Locate the cell with the specified text and output its (x, y) center coordinate. 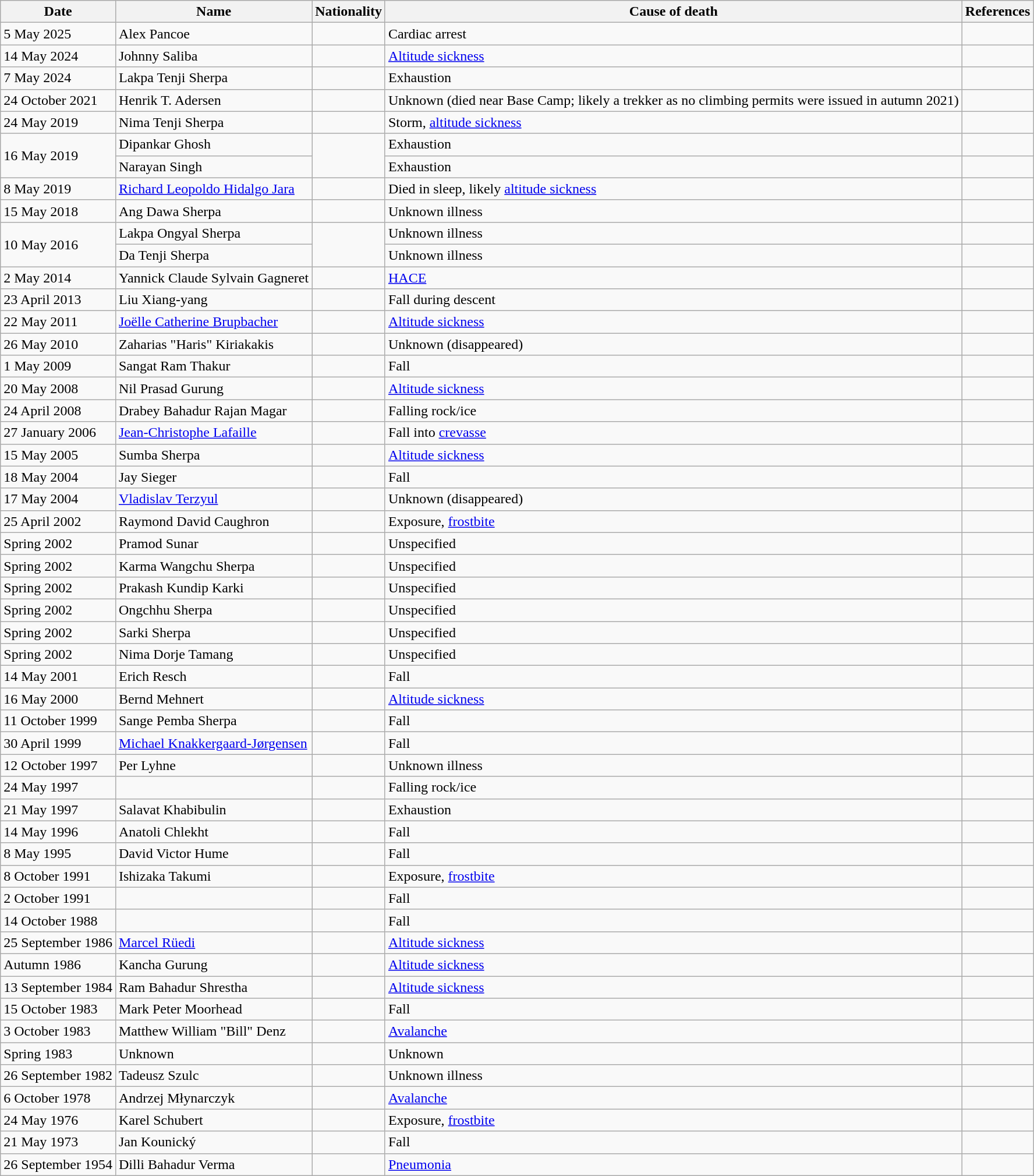
Joëlle Catherine Brupbacher (213, 322)
1 May 2009 (58, 366)
Lakpa Tenji Sherpa (213, 78)
26 May 2010 (58, 344)
14 October 1988 (58, 920)
14 May 2001 (58, 677)
Ongchhu Sherpa (213, 610)
21 May 1973 (58, 1142)
15 May 2018 (58, 211)
24 May 1997 (58, 787)
Raymond David Caughron (213, 521)
24 October 2021 (58, 100)
Nima Tenji Sherpa (213, 122)
30 April 1999 (58, 743)
2 May 2014 (58, 278)
Salavat Khabibulin (213, 810)
Ram Bahadur Shrestha (213, 987)
Marcel Rüedi (213, 942)
Tadeusz Szulc (213, 1076)
Date (58, 12)
Narayan Singh (213, 167)
3 October 1983 (58, 1032)
Autumn 1986 (58, 965)
Vladislav Terzyul (213, 499)
Sange Pemba Sherpa (213, 721)
12 October 1997 (58, 765)
21 May 1997 (58, 810)
Cause of death (673, 12)
Pramod Sunar (213, 543)
Jay Sieger (213, 477)
22 May 2011 (58, 322)
Sarki Sherpa (213, 632)
Unknown (died near Base Camp; likely a trekker as no climbing permits were issued in autumn 2021) (673, 100)
23 April 2013 (58, 300)
Yannick Claude Sylvain Gagneret (213, 278)
Matthew William "Bill" Denz (213, 1032)
Kancha Gurung (213, 965)
Richard Leopoldo Hidalgo Jara (213, 189)
Alex Pancoe (213, 34)
Bernd Mehnert (213, 699)
Drabey Bahadur Rajan Magar (213, 411)
Name (213, 12)
Andrzej Młynarczyk (213, 1098)
HACE (673, 278)
18 May 2004 (58, 477)
8 October 1991 (58, 876)
25 April 2002 (58, 521)
David Victor Hume (213, 854)
26 September 1982 (58, 1076)
Ang Dawa Sherpa (213, 211)
Fall during descent (673, 300)
Per Lyhne (213, 765)
11 October 1999 (58, 721)
Prakash Kundip Karki (213, 588)
Da Tenji Sherpa (213, 255)
24 May 1976 (58, 1120)
Zaharias "Haris" Kiriakakis (213, 344)
Sangat Ram Thakur (213, 366)
16 May 2000 (58, 699)
5 May 2025 (58, 34)
Karel Schubert (213, 1120)
16 May 2019 (58, 156)
Jan Kounický (213, 1142)
14 May 2024 (58, 56)
Karma Wangchu Sherpa (213, 566)
13 September 1984 (58, 987)
Anatoli Chlekht (213, 832)
Nil Prasad Gurung (213, 389)
Spring 1983 (58, 1054)
17 May 2004 (58, 499)
8 May 2019 (58, 189)
Michael Knakkergaard-Jørgensen (213, 743)
6 October 1978 (58, 1098)
20 May 2008 (58, 389)
10 May 2016 (58, 244)
Nationality (349, 12)
Jean-Christophe Lafaille (213, 433)
References (998, 12)
7 May 2024 (58, 78)
Henrik T. Adersen (213, 100)
Lakpa Ongyal Sherpa (213, 233)
Liu Xiang-yang (213, 300)
Nima Dorje Tamang (213, 655)
27 January 2006 (58, 433)
2 October 1991 (58, 898)
25 September 1986 (58, 942)
Pneumonia (673, 1164)
Dilli Bahadur Verma (213, 1164)
26 September 1954 (58, 1164)
Cardiac arrest (673, 34)
Sumba Sherpa (213, 455)
24 May 2019 (58, 122)
14 May 1996 (58, 832)
Fall into crevasse (673, 433)
Erich Resch (213, 677)
Mark Peter Moorhead (213, 1009)
8 May 1995 (58, 854)
24 April 2008 (58, 411)
15 October 1983 (58, 1009)
Johnny Saliba (213, 56)
Died in sleep, likely altitude sickness (673, 189)
15 May 2005 (58, 455)
Dipankar Ghosh (213, 144)
Ishizaka Takumi (213, 876)
Storm, altitude sickness (673, 122)
